Output the [X, Y] coordinate of the center of the cell containing the given text.  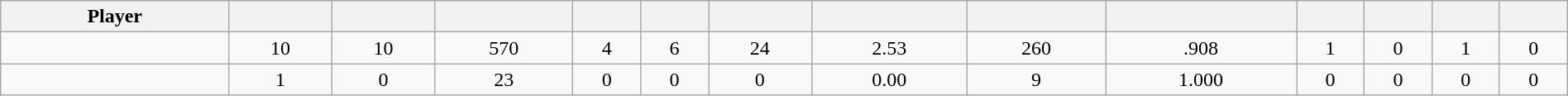
.908 [1201, 48]
1.000 [1201, 79]
6 [675, 48]
260 [1035, 48]
2.53 [889, 48]
23 [504, 79]
Player [115, 17]
570 [504, 48]
9 [1035, 79]
24 [760, 48]
4 [607, 48]
0.00 [889, 79]
